From the cell containing the given text, extract its center point as [x, y] coordinate. 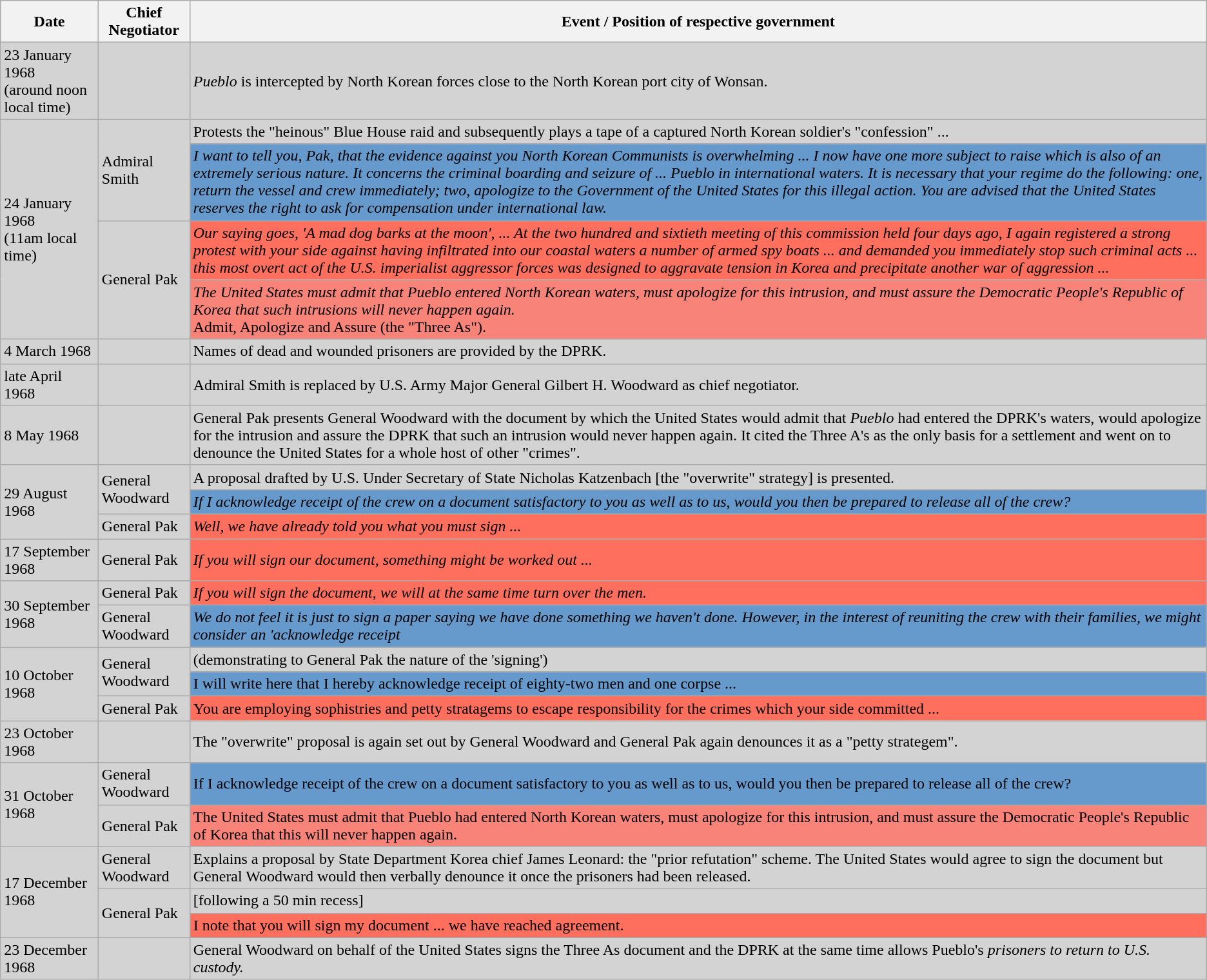
17 December 1968 [50, 892]
10 October 1968 [50, 684]
4 March 1968 [50, 351]
[following a 50 min recess] [698, 901]
Admiral Smith is replaced by U.S. Army Major General Gilbert H. Woodward as chief negotiator. [698, 384]
I will write here that I hereby acknowledge receipt of eighty-two men and one corpse ... [698, 684]
Pueblo is intercepted by North Korean forces close to the North Korean port city of Wonsan. [698, 81]
Well, we have already told you what you must sign ... [698, 526]
The "overwrite" proposal is again set out by General Woodward and General Pak again denounces it as a "petty strategem". [698, 741]
24 January 1968 (11am local time) [50, 230]
8 May 1968 [50, 435]
17 September 1968 [50, 560]
If you will sign our document, something might be worked out ... [698, 560]
Admiral Smith [144, 170]
23 January 1968 (around noon local time) [50, 81]
23 December 1968 [50, 958]
I note that you will sign my document ... we have reached agreement. [698, 925]
29 August 1968 [50, 502]
late April 1968 [50, 384]
(demonstrating to General Pak the nature of the 'signing') [698, 660]
Chief Negotiator [144, 22]
Date [50, 22]
23 October 1968 [50, 741]
Event / Position of respective government [698, 22]
31 October 1968 [50, 805]
A proposal drafted by U.S. Under Secretary of State Nicholas Katzenbach [the "overwrite" strategy] is presented. [698, 477]
If you will sign the document, we will at the same time turn over the men. [698, 593]
30 September 1968 [50, 614]
You are employing sophistries and petty stratagems to escape responsibility for the crimes which your side committed ... [698, 709]
Names of dead and wounded prisoners are provided by the DPRK. [698, 351]
Protests the "heinous" Blue House raid and subsequently plays a tape of a captured North Korean soldier's "confession" ... [698, 132]
